Provide the [X, Y] coordinate of the cell's center where the given text is located.  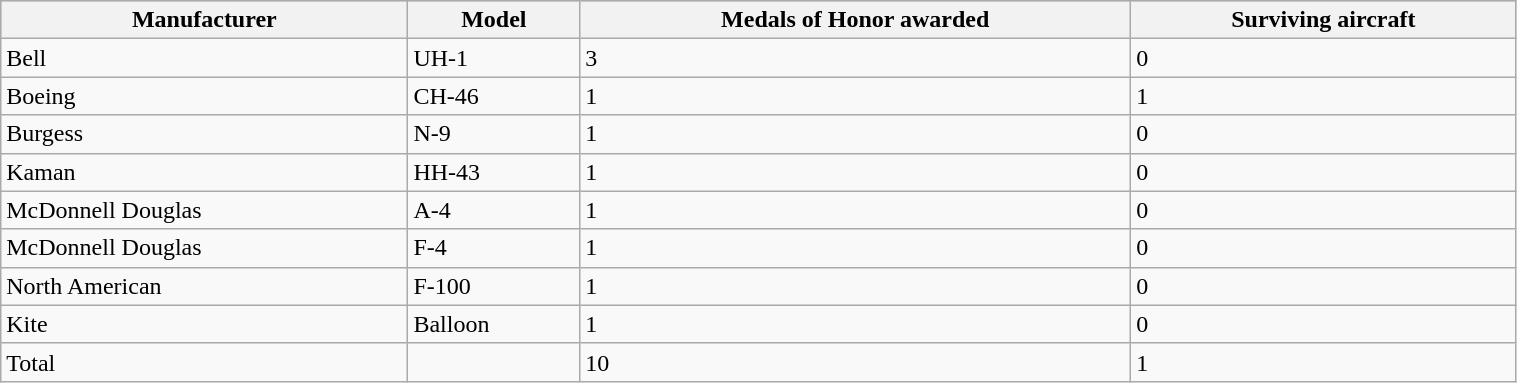
Burgess [204, 134]
Balloon [494, 324]
A-4 [494, 210]
10 [856, 362]
Boeing [204, 96]
Total [204, 362]
N-9 [494, 134]
Bell [204, 58]
F-4 [494, 248]
Kaman [204, 172]
Manufacturer [204, 20]
North American [204, 286]
Medals of Honor awarded [856, 20]
Model [494, 20]
UH-1 [494, 58]
F-100 [494, 286]
CH-46 [494, 96]
3 [856, 58]
Surviving aircraft [1324, 20]
Kite [204, 324]
HH-43 [494, 172]
